Extract the (X, Y) coordinate from the center of the cell holding the provided text.  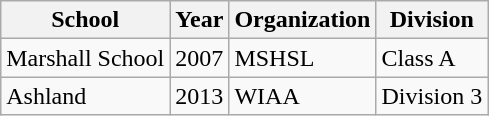
Class A (432, 58)
Year (200, 20)
Division 3 (432, 96)
2007 (200, 58)
School (86, 20)
Organization (302, 20)
2013 (200, 96)
Marshall School (86, 58)
MSHSL (302, 58)
Ashland (86, 96)
Division (432, 20)
WIAA (302, 96)
